Identify which cell holds the provided text, then report its [X, Y] central coordinate. 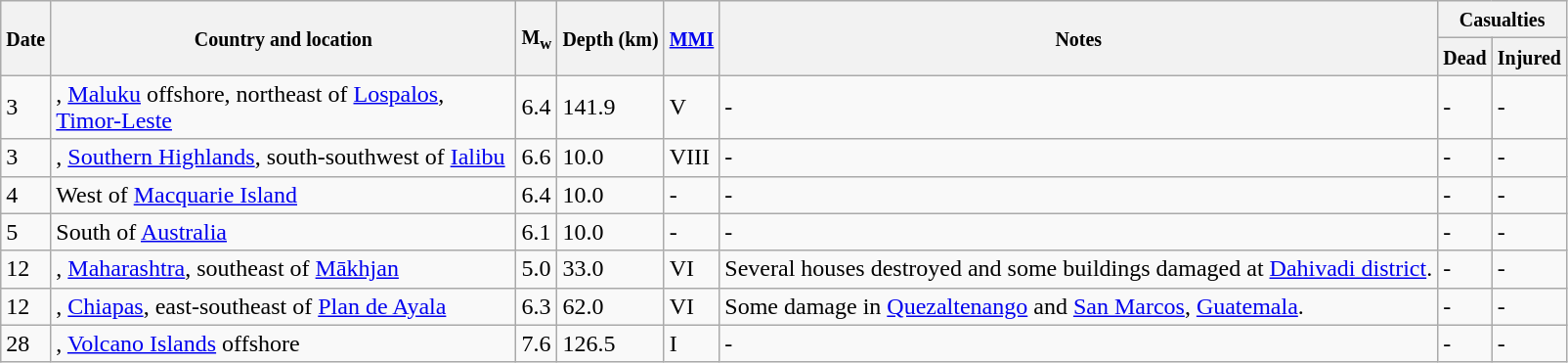
I [692, 343]
VIII [692, 158]
Depth (km) [610, 38]
Date [25, 38]
Injured [1529, 57]
126.5 [610, 343]
V [692, 108]
4 [25, 195]
141.9 [610, 108]
62.0 [610, 306]
West of Macquarie Island [283, 195]
6.6 [537, 158]
5 [25, 232]
, Maharashtra, southeast of Mākhjan [283, 269]
Mw [537, 38]
6.1 [537, 232]
Several houses destroyed and some buildings damaged at Dahivadi district. [1079, 269]
33.0 [610, 269]
7.6 [537, 343]
Notes [1079, 38]
, Maluku offshore, northeast of Lospalos, Timor-Leste [283, 108]
South of Australia [283, 232]
Dead [1465, 57]
, Volcano Islands offshore [283, 343]
28 [25, 343]
5.0 [537, 269]
MMI [692, 38]
6.3 [537, 306]
Casualties [1503, 20]
Some damage in Quezaltenango and San Marcos, Guatemala. [1079, 306]
, Chiapas, east-southeast of Plan de Ayala [283, 306]
, Southern Highlands, south-southwest of Ialibu [283, 158]
Country and location [283, 38]
